Return the (x, y) coordinate for the center point of the cell that contains the specified text.  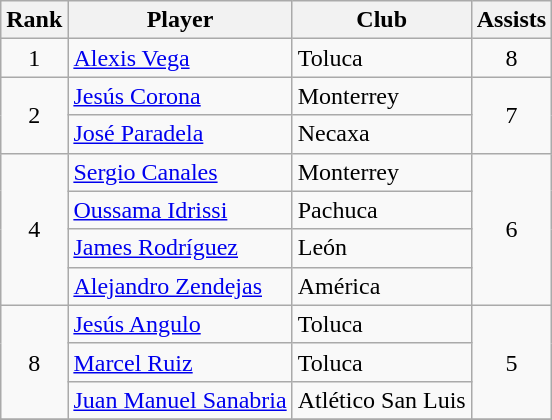
5 (511, 362)
Atlético San Luis (382, 400)
Necaxa (382, 134)
James Rodríguez (180, 248)
7 (511, 115)
José Paradela (180, 134)
Rank (34, 20)
Pachuca (382, 210)
6 (511, 229)
Jesús Angulo (180, 324)
2 (34, 115)
1 (34, 58)
Player (180, 20)
Marcel Ruiz (180, 362)
América (382, 286)
4 (34, 229)
Sergio Canales (180, 172)
Oussama Idrissi (180, 210)
León (382, 248)
Assists (511, 20)
Alejandro Zendejas (180, 286)
Alexis Vega (180, 58)
Juan Manuel Sanabria (180, 400)
Club (382, 20)
Jesús Corona (180, 96)
